Return (X, Y) of the center of cell containing provided text 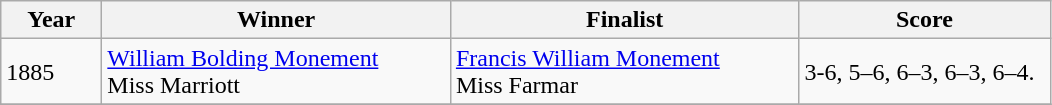
Year (52, 20)
Score (924, 20)
1885 (52, 72)
William Bolding Monement Miss Marriott (276, 72)
Finalist (624, 20)
Winner (276, 20)
3-6, 5–6, 6–3, 6–3, 6–4. (924, 72)
Francis William Monement Miss Farmar (624, 72)
